Extract the (x, y) coordinate from the center of the cell holding the provided text.  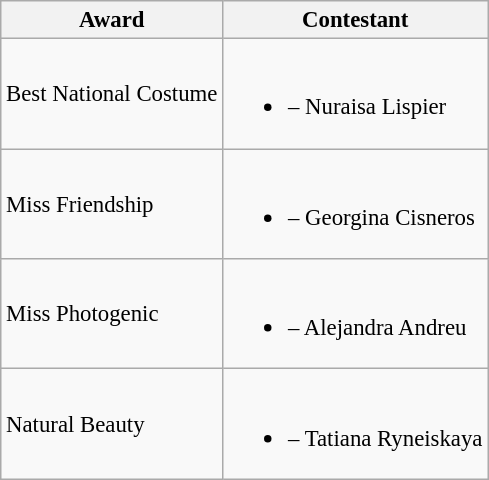
Award (112, 20)
Miss Friendship (112, 204)
Contestant (356, 20)
– Alejandra Andreu (356, 314)
Miss Photogenic (112, 314)
Best National Costume (112, 94)
– Georgina Cisneros (356, 204)
– Nuraisa Lispier (356, 94)
– Tatiana Ryneiskaya (356, 424)
Natural Beauty (112, 424)
